Provide the (X, Y) coordinate of the cell's center where the given text is located.  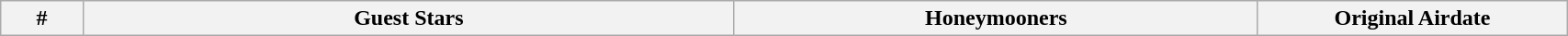
Guest Stars (408, 18)
Honeymooners (996, 18)
# (42, 18)
Original Airdate (1412, 18)
